Extract the (x, y) coordinate from the center of the cell holding the provided text.  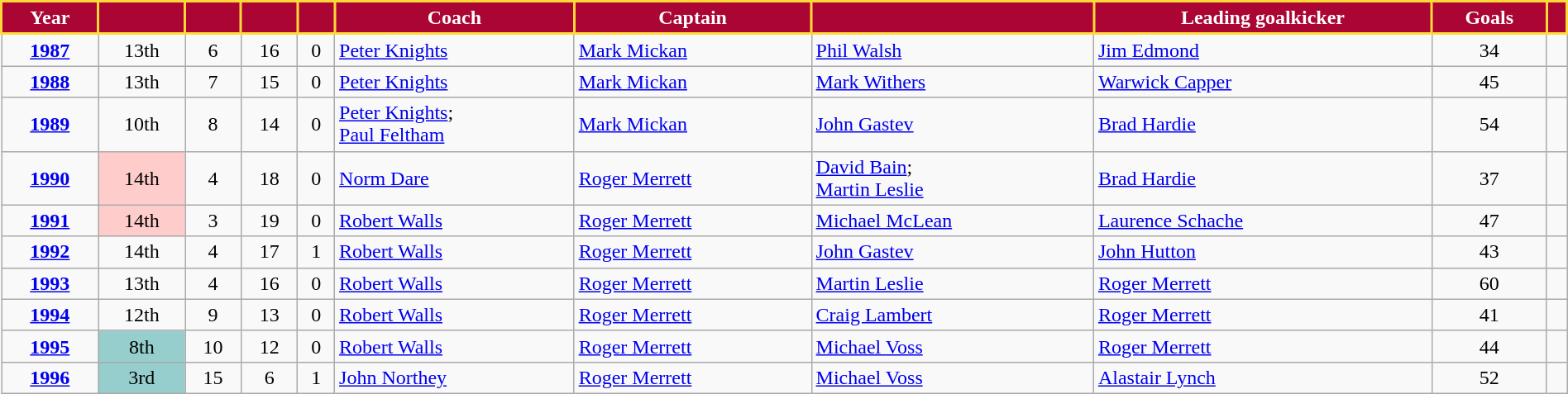
10th (141, 124)
Craig Lambert (953, 315)
John Northey (455, 377)
Jim Edmond (1262, 50)
14 (270, 124)
Captain (693, 18)
Laurence Schache (1262, 221)
60 (1489, 283)
13 (270, 315)
3 (213, 221)
3rd (141, 377)
Martin Leslie (953, 283)
12 (270, 346)
1988 (50, 82)
David Bain; Martin Leslie (953, 178)
Goals (1489, 18)
Mark Withers (953, 82)
Norm Dare (455, 178)
Phil Walsh (953, 50)
7 (213, 82)
Year (50, 18)
34 (1489, 50)
1992 (50, 252)
Alastair Lynch (1262, 377)
9 (213, 315)
37 (1489, 178)
John Hutton (1262, 252)
1995 (50, 346)
8th (141, 346)
19 (270, 221)
18 (270, 178)
1990 (50, 178)
47 (1489, 221)
17 (270, 252)
Michael McLean (953, 221)
44 (1489, 346)
1989 (50, 124)
1994 (50, 315)
1991 (50, 221)
Coach (455, 18)
10 (213, 346)
43 (1489, 252)
52 (1489, 377)
Leading goalkicker (1262, 18)
1987 (50, 50)
1993 (50, 283)
45 (1489, 82)
41 (1489, 315)
Peter Knights; Paul Feltham (455, 124)
54 (1489, 124)
12th (141, 315)
Warwick Capper (1262, 82)
8 (213, 124)
1996 (50, 377)
